Identify which cell holds the provided text, then report its (x, y) central coordinate. 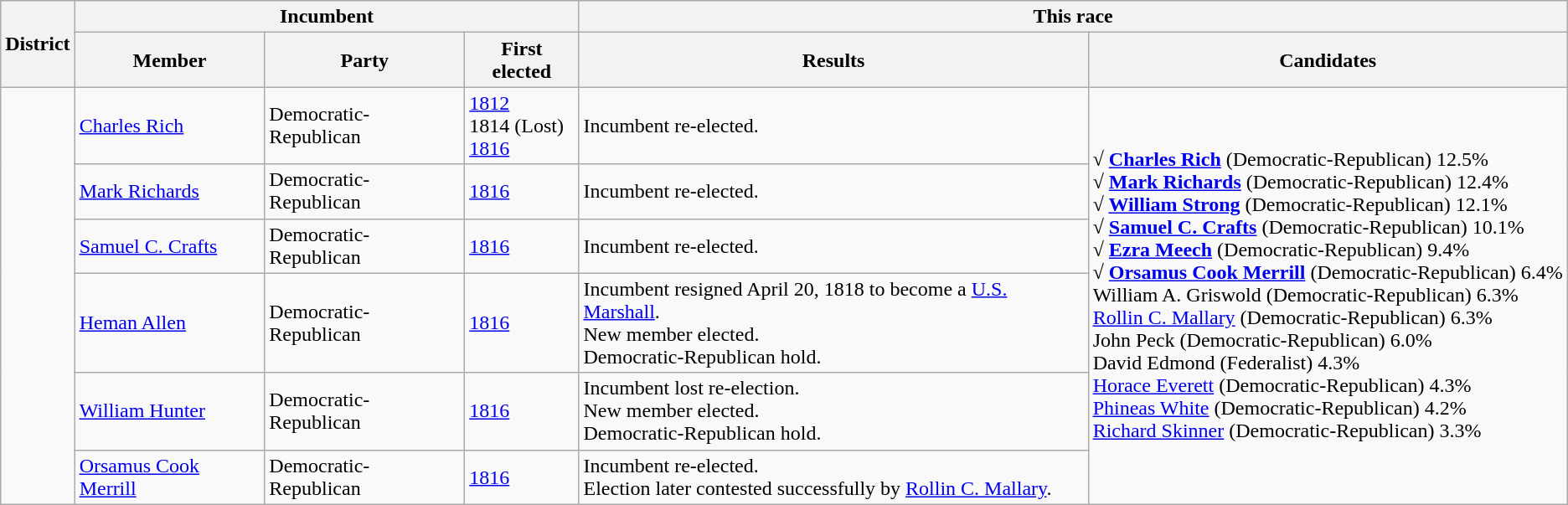
Incumbent lost re-election.New member elected.Democratic-Republican hold. (833, 411)
Samuel C. Crafts (169, 246)
18121814 (Lost)1816 (522, 126)
District (38, 44)
Charles Rich (169, 126)
This race (1073, 17)
Candidates (1328, 60)
Results (833, 60)
Heman Allen (169, 323)
Party (365, 60)
Mark Richards (169, 191)
Orsamus Cook Merrill (169, 477)
Member (169, 60)
William Hunter (169, 411)
First elected (522, 60)
Incumbent resigned April 20, 1818 to become a U.S. Marshall.New member elected.Democratic-Republican hold. (833, 323)
Incumbent (327, 17)
Incumbent re-elected.Election later contested successfully by Rollin C. Mallary. (833, 477)
